Return [x, y] of the center of cell containing provided text 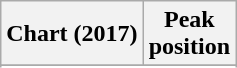
Chart (2017) [72, 34]
Peakposition [189, 34]
